Capture the cell that displays the provided text and extract its (X, Y) central coordinate. 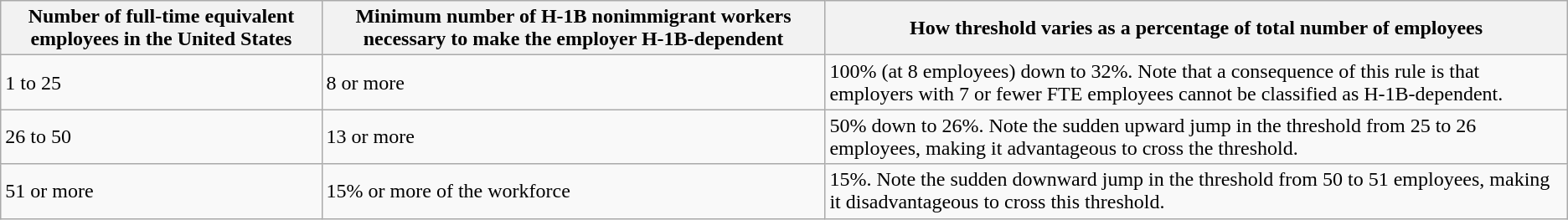
How threshold varies as a percentage of total number of employees (1196, 28)
Number of full-time equivalent employees in the United States (161, 28)
15% or more of the workforce (573, 191)
8 or more (573, 82)
13 or more (573, 137)
15%. Note the sudden downward jump in the threshold from 50 to 51 employees, making it disadvantageous to cross this threshold. (1196, 191)
26 to 50 (161, 137)
Minimum number of H-1B nonimmigrant workers necessary to make the employer H-1B-dependent (573, 28)
50% down to 26%. Note the sudden upward jump in the threshold from 25 to 26 employees, making it advantageous to cross the threshold. (1196, 137)
1 to 25 (161, 82)
51 or more (161, 191)
